Extract the [X, Y] coordinate from the center of the cell holding the provided text.  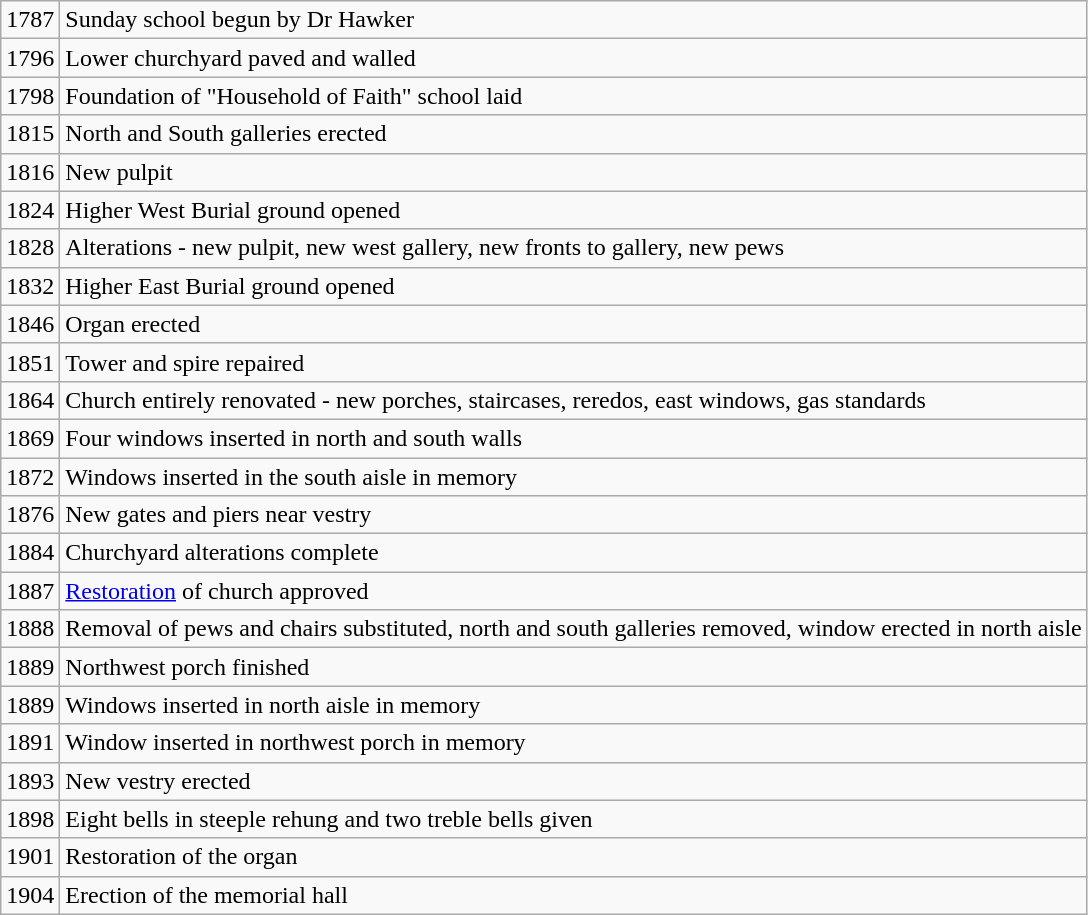
Higher West Burial ground opened [574, 210]
1876 [30, 515]
1893 [30, 781]
Windows inserted in north aisle in memory [574, 705]
1869 [30, 438]
New gates and piers near vestry [574, 515]
1824 [30, 210]
Restoration of church approved [574, 591]
1796 [30, 58]
Organ erected [574, 324]
Four windows inserted in north and south walls [574, 438]
Northwest porch finished [574, 667]
1898 [30, 819]
1846 [30, 324]
Church entirely renovated - new porches, staircases, reredos, east windows, gas standards [574, 400]
New vestry erected [574, 781]
1884 [30, 553]
Windows inserted in the south aisle in memory [574, 477]
1887 [30, 591]
1787 [30, 20]
New pulpit [574, 172]
1891 [30, 743]
Removal of pews and chairs substituted, north and south galleries removed, window erected in north aisle [574, 629]
Sunday school begun by Dr Hawker [574, 20]
Alterations - new pulpit, new west gallery, new fronts to gallery, new pews [574, 248]
Lower churchyard paved and walled [574, 58]
1904 [30, 895]
Churchyard alterations complete [574, 553]
1864 [30, 400]
1888 [30, 629]
Eight bells in steeple rehung and two treble bells given [574, 819]
Restoration of the organ [574, 857]
1851 [30, 362]
1815 [30, 134]
1832 [30, 286]
Tower and spire repaired [574, 362]
Higher East Burial ground opened [574, 286]
North and South galleries erected [574, 134]
1872 [30, 477]
1798 [30, 96]
1828 [30, 248]
1901 [30, 857]
1816 [30, 172]
Foundation of "Household of Faith" school laid [574, 96]
Window inserted in northwest porch in memory [574, 743]
Erection of the memorial hall [574, 895]
